Search for the cell housing the specified text and yield its [x, y] center coordinate. 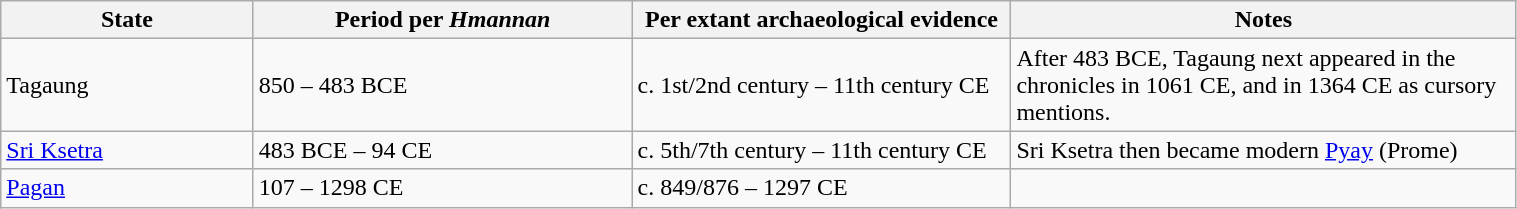
Sri Ksetra [128, 150]
c. 5th/7th century – 11th century CE [822, 150]
Pagan [128, 188]
c. 849/876 – 1297 CE [822, 188]
Period per Hmannan [442, 20]
483 BCE – 94 CE [442, 150]
State [128, 20]
850 – 483 BCE [442, 85]
Sri Ksetra then became modern Pyay (Prome) [1264, 150]
After 483 BCE, Tagaung next appeared in the chronicles in 1061 CE, and in 1364 CE as cursory mentions. [1264, 85]
c. 1st/2nd century – 11th century CE [822, 85]
Notes [1264, 20]
Per extant archaeological evidence [822, 20]
107 – 1298 CE [442, 188]
Tagaung [128, 85]
